Return the (X, Y) coordinate for the center point of the cell that contains the specified text.  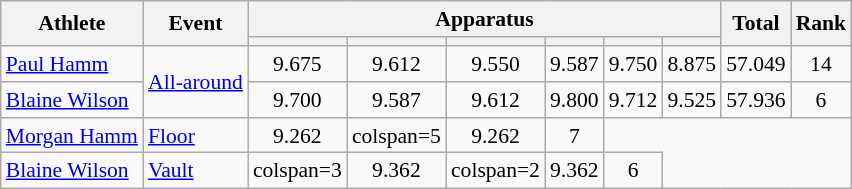
9.800 (574, 100)
colspan=3 (298, 171)
7 (574, 136)
Apparatus (484, 19)
Morgan Hamm (72, 136)
57.049 (756, 64)
Floor (196, 136)
colspan=2 (496, 171)
Rank (822, 24)
All-around (196, 82)
57.936 (756, 100)
colspan=5 (396, 136)
9.675 (298, 64)
Athlete (72, 24)
Vault (196, 171)
14 (822, 64)
9.750 (634, 64)
Total (756, 24)
9.700 (298, 100)
Paul Hamm (72, 64)
9.525 (692, 100)
9.550 (496, 64)
8.875 (692, 64)
Event (196, 24)
9.712 (634, 100)
